Pinpoint the cell where the given text exists, returning its [x, y] midpoint coordinate. 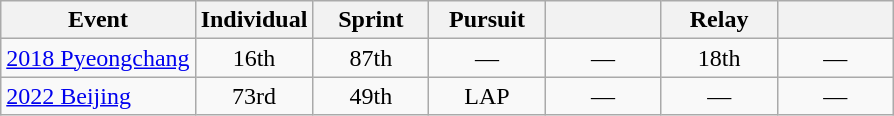
Relay [719, 20]
2018 Pyeongchang [98, 58]
49th [371, 96]
Sprint [371, 20]
73rd [254, 96]
Event [98, 20]
Individual [254, 20]
2022 Beijing [98, 96]
LAP [487, 96]
87th [371, 58]
Pursuit [487, 20]
16th [254, 58]
18th [719, 58]
